Pinpoint the cell where the given text exists, returning its (x, y) midpoint coordinate. 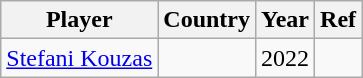
Stefani Kouzas (80, 58)
Country (207, 20)
Ref (338, 20)
2022 (286, 58)
Player (80, 20)
Year (286, 20)
